Return the [X, Y] coordinate for the center point of the cell that contains the specified text.  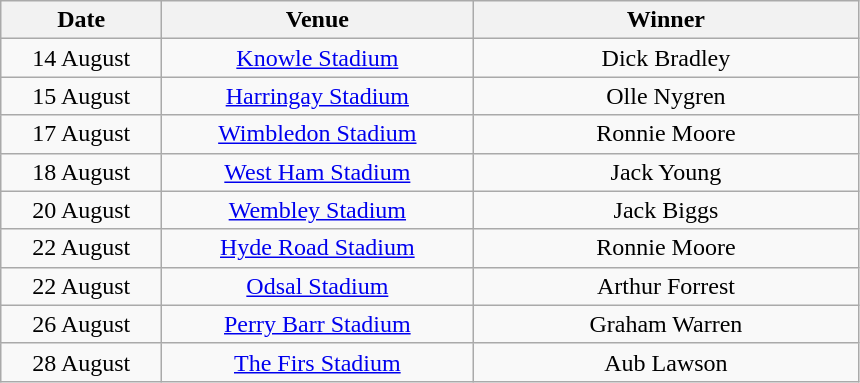
15 August [82, 96]
Arthur Forrest [666, 286]
26 August [82, 324]
18 August [82, 172]
17 August [82, 134]
Graham Warren [666, 324]
Harringay Stadium [318, 96]
Wembley Stadium [318, 210]
Venue [318, 20]
Odsal Stadium [318, 286]
West Ham Stadium [318, 172]
The Firs Stadium [318, 362]
Knowle Stadium [318, 58]
Wimbledon Stadium [318, 134]
Olle Nygren [666, 96]
Jack Biggs [666, 210]
Dick Bradley [666, 58]
Winner [666, 20]
14 August [82, 58]
20 August [82, 210]
Aub Lawson [666, 362]
Jack Young [666, 172]
28 August [82, 362]
Perry Barr Stadium [318, 324]
Date [82, 20]
Hyde Road Stadium [318, 248]
